Detect which cell encompasses the target text, then output its (X, Y) center coordinate. 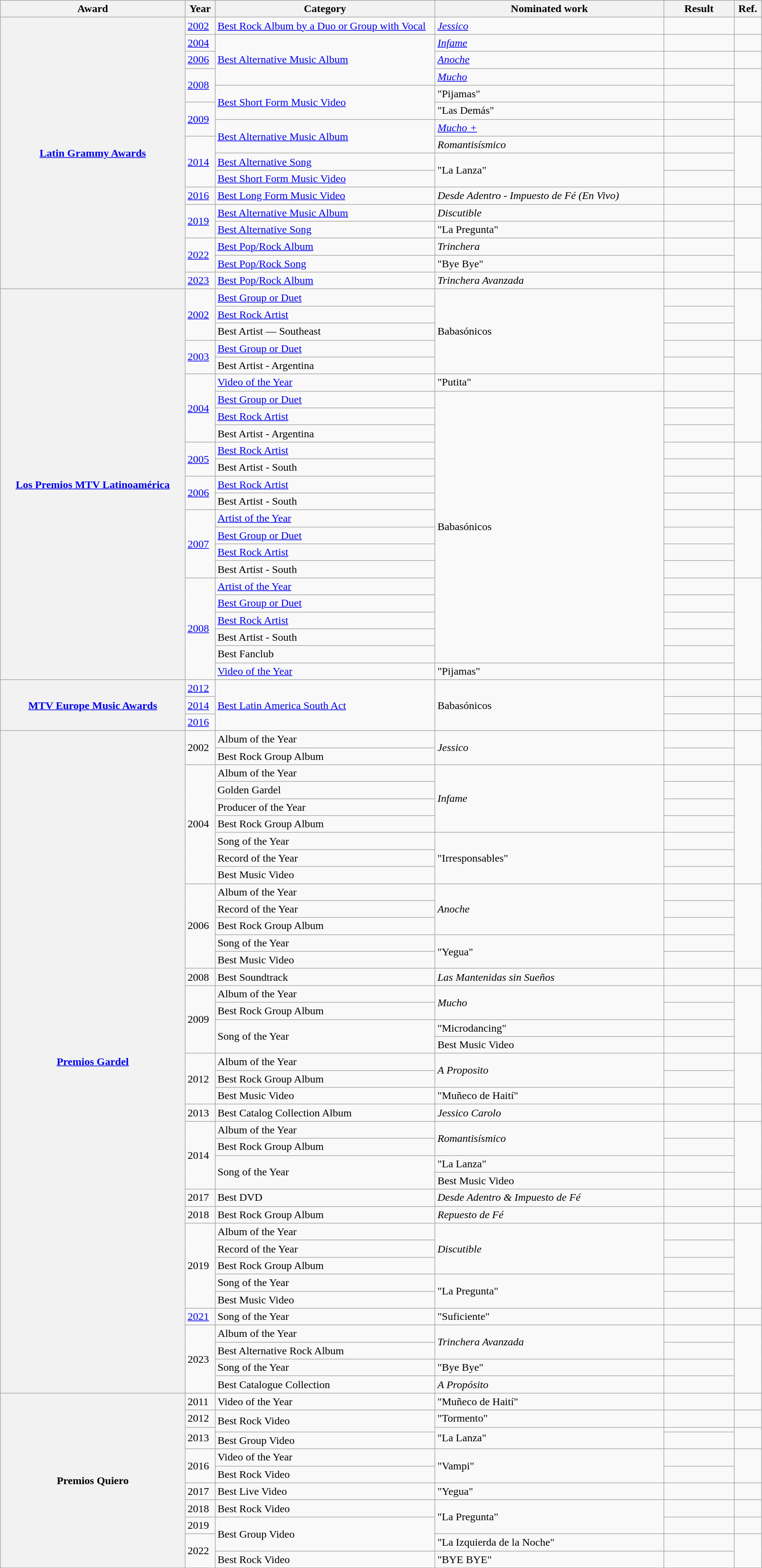
"Suficiente" (549, 1317)
Desde Adentro & Impuesto de Fé (549, 1198)
Golden Gardel (325, 790)
2011 (200, 1402)
Best Pop/Rock Song (325, 264)
Trinchera (549, 247)
"Irresponsables" (549, 858)
2003 (200, 357)
Award (93, 9)
Producer of the Year (325, 807)
Category (325, 9)
Best DVD (325, 1198)
MTV Europe Music Awards (93, 705)
Las Mantenidas sin Sueños (549, 977)
2005 (200, 459)
"Microdancing" (549, 1028)
"Putita" (549, 382)
"Las Demás" (549, 111)
Los Premios MTV Latinoamérica (93, 485)
"BYE BYE" (549, 1560)
Desde Adentro - Impuesto de Fé (En Vivo) (549, 195)
Latin Grammy Awards (93, 153)
Best Fanclub (325, 654)
Ref. (748, 9)
Mucho + (549, 128)
A Proposito (549, 1070)
Best Alternative Rock Album (325, 1351)
Best Catalog Collection Album (325, 1113)
Best Latin America South Act (325, 705)
Nominated work (549, 9)
Premios Gardel (93, 1062)
Jessico Carolo (549, 1113)
Best Rock Album by a Duo or Group with Vocal (325, 26)
Best Live Video (325, 1491)
2021 (200, 1317)
2007 (200, 544)
A Propósito (549, 1385)
Best Long Form Music Video (325, 195)
Best Catalogue Collection (325, 1385)
"Tormento" (549, 1419)
Premios Quiero (93, 1481)
Best Soundtrack (325, 977)
Repuesto de Fé (549, 1215)
Result (699, 9)
"La Izquierda de la Noche" (549, 1542)
Year (200, 9)
"Vampi" (549, 1466)
Best Artist — Southeast (325, 332)
